Output the (X, Y) coordinate of the center of the cell containing the given text.  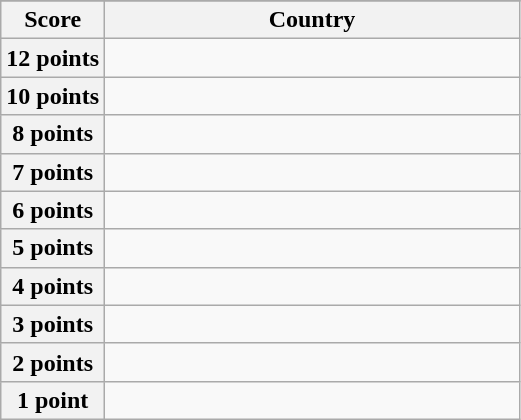
Score (53, 20)
7 points (53, 172)
2 points (53, 362)
1 point (53, 400)
8 points (53, 134)
10 points (53, 96)
4 points (53, 286)
3 points (53, 324)
Country (312, 20)
6 points (53, 210)
5 points (53, 248)
12 points (53, 58)
